For the text-containing cell, return its midpoint in (X, Y) coordinate format. 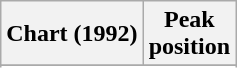
Peakposition (189, 34)
Chart (1992) (72, 34)
